Locate the cell with the specified text and output its [x, y] center coordinate. 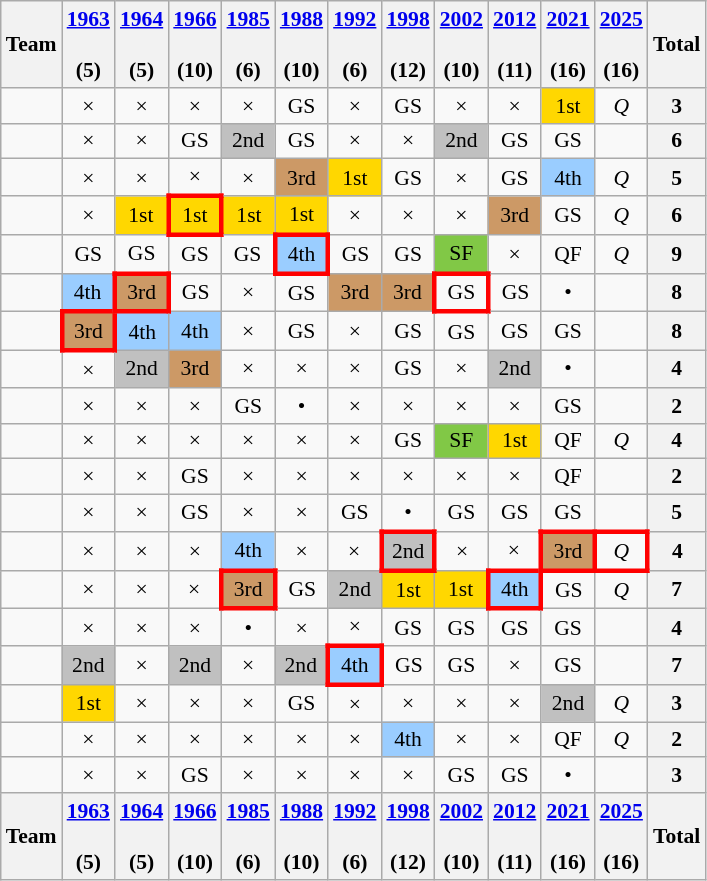
9 [676, 254]
